Determine the (x, y) coordinate at the center of the cell enclosing the given text.  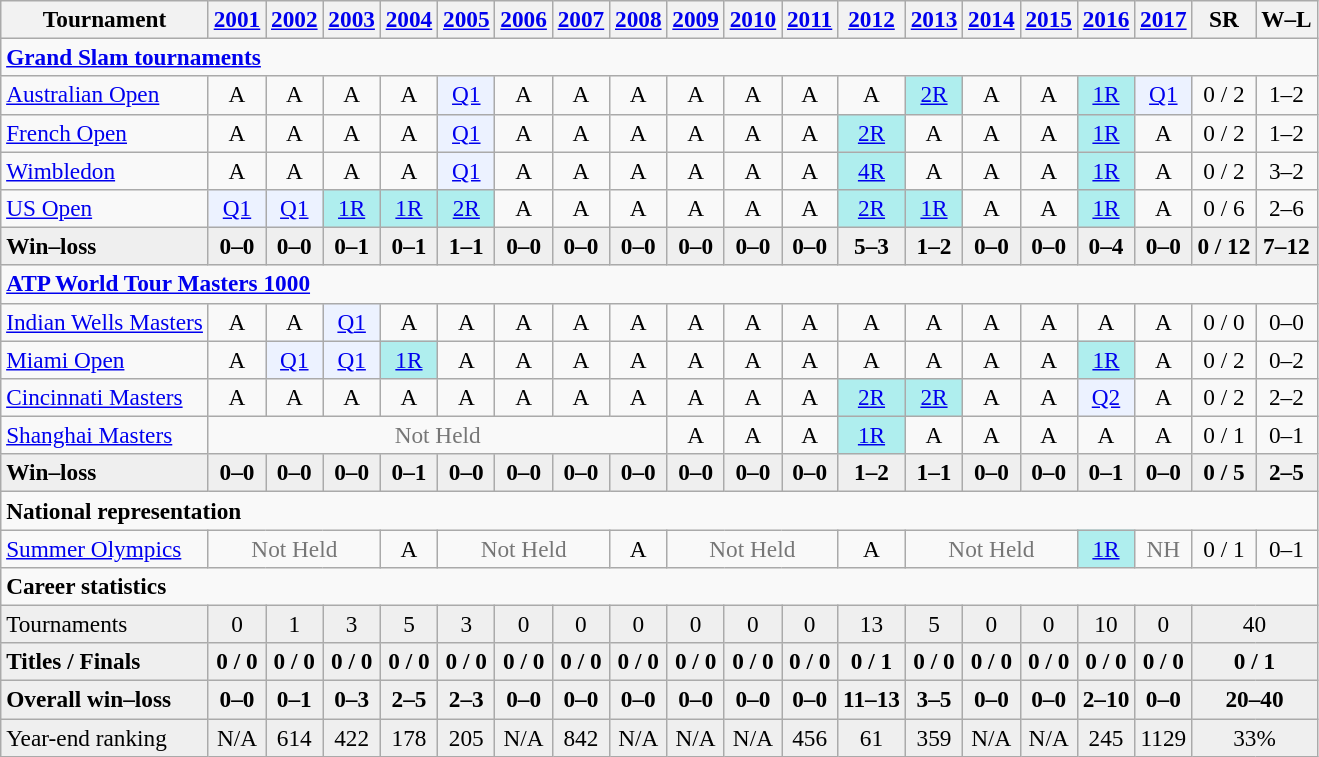
61 (872, 737)
Q2 (1106, 397)
0 / 5 (1224, 473)
Tournament (105, 19)
National representation (659, 510)
2008 (638, 19)
3–5 (934, 699)
2002 (294, 19)
NH (1164, 548)
ATP World Tour Masters 1000 (659, 284)
French Open (105, 133)
614 (294, 737)
2009 (696, 19)
3–2 (1286, 170)
20–40 (1254, 699)
2005 (466, 19)
0–2 (1286, 359)
11–13 (872, 699)
Overall win–loss (105, 699)
2006 (524, 19)
Wimbledon (105, 170)
2011 (810, 19)
2007 (580, 19)
2010 (752, 19)
2017 (1164, 19)
US Open (105, 208)
Grand Slam tournaments (659, 57)
205 (466, 737)
0–4 (1106, 246)
Shanghai Masters (105, 435)
Titles / Finals (105, 662)
5–3 (872, 246)
33% (1254, 737)
0 / 12 (1224, 246)
2016 (1106, 19)
842 (580, 737)
Miami Open (105, 359)
2004 (408, 19)
422 (352, 737)
2–3 (466, 699)
2014 (992, 19)
359 (934, 737)
0 / 6 (1224, 208)
40 (1254, 624)
2–10 (1106, 699)
2003 (352, 19)
2012 (872, 19)
Summer Olympics (105, 548)
Indian Wells Masters (105, 322)
2015 (1048, 19)
SR (1224, 19)
2–6 (1286, 208)
4R (872, 170)
0–3 (352, 699)
Tournaments (105, 624)
Career statistics (659, 586)
13 (872, 624)
2013 (934, 19)
1 (294, 624)
178 (408, 737)
1129 (1164, 737)
2001 (236, 19)
7–12 (1286, 246)
Year-end ranking (105, 737)
2–2 (1286, 397)
10 (1106, 624)
456 (810, 737)
W–L (1286, 19)
245 (1106, 737)
Australian Open (105, 95)
Cincinnati Masters (105, 397)
